Search for the cell housing the specified text and yield its [X, Y] center coordinate. 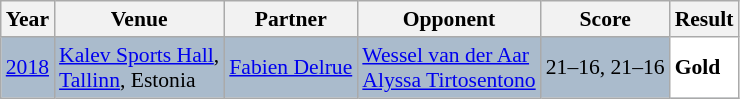
Result [704, 19]
21–16, 21–16 [606, 68]
Gold [704, 68]
Year [28, 19]
Fabien Delrue [290, 68]
Kalev Sports Hall,Tallinn, Estonia [139, 68]
2018 [28, 68]
Opponent [448, 19]
Venue [139, 19]
Partner [290, 19]
Score [606, 19]
Wessel van der Aar Alyssa Tirtosentono [448, 68]
